Search for the cell housing the specified text and yield its [X, Y] center coordinate. 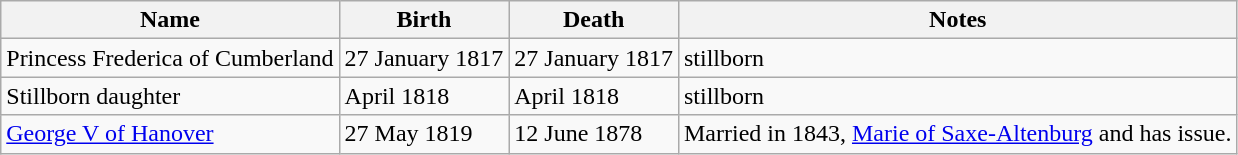
Birth [424, 20]
Princess Frederica of Cumberland [170, 58]
12 June 1878 [594, 134]
Name [170, 20]
George V of Hanover [170, 134]
Death [594, 20]
Stillborn daughter [170, 96]
Married in 1843, Marie of Saxe-Altenburg and has issue. [958, 134]
27 May 1819 [424, 134]
Notes [958, 20]
